Extract the (x, y) coordinate from the center of the cell holding the provided text.  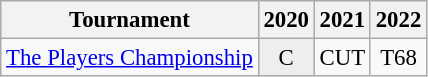
C (286, 58)
The Players Championship (130, 58)
2020 (286, 20)
Tournament (130, 20)
T68 (398, 58)
2022 (398, 20)
2021 (342, 20)
CUT (342, 58)
